Scan for the cell matching the given text and deliver its (x, y) coordinate at center. 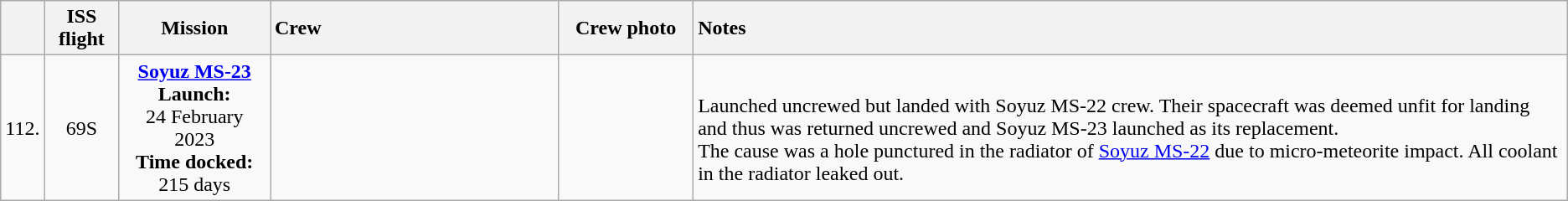
Mission (194, 28)
ISS flight (82, 28)
Crew (414, 28)
69S (82, 127)
Notes (1131, 28)
112. (23, 127)
Soyuz MS-23Launch:24 February 2023Time docked:215 days (194, 127)
Crew photo (627, 28)
